Output the (x, y) coordinate of the center of the cell containing the given text.  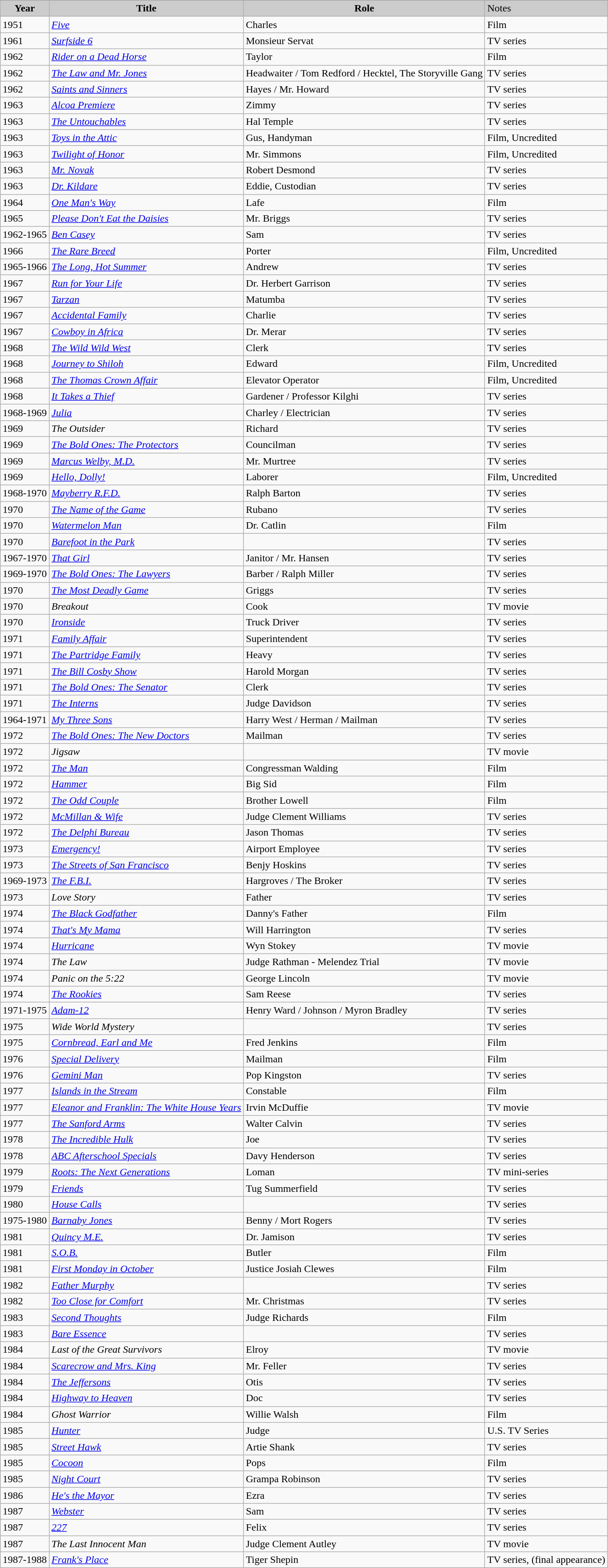
Doc (364, 1398)
Frank's Place (146, 1560)
1964-1971 (25, 720)
1980 (25, 1204)
Hammer (146, 784)
Felix (364, 1528)
Title (146, 8)
Headwaiter / Tom Redford / Hecktel, The Storyville Gang (364, 73)
Butler (364, 1253)
Grampa Robinson (364, 1479)
Emergency! (146, 849)
1967-1970 (25, 558)
Councilman (364, 445)
The F.B.I. (146, 881)
Hargroves / The Broker (364, 881)
Love Story (146, 897)
Eleanor and Franklin: The White House Years (146, 1107)
The Streets of San Francisco (146, 865)
Fred Jenkins (364, 1043)
Pop Kingston (364, 1075)
Cocoon (146, 1463)
The Bold Ones: The Protectors (146, 445)
1965 (25, 219)
Breakout (146, 606)
227 (146, 1528)
Tarzan (146, 299)
Saints and Sinners (146, 89)
The Outsider (146, 428)
Joe (364, 1140)
Benjy Hoskins (364, 865)
Scarecrow and Mrs. King (146, 1366)
Julia (146, 412)
Robert Desmond (364, 170)
The Thomas Crown Affair (146, 380)
Judge Richards (364, 1317)
Brother Lowell (364, 800)
The Sanford Arms (146, 1123)
Matumba (364, 299)
Cowboy in Africa (146, 332)
Elevator Operator (364, 380)
Bare Essence (146, 1334)
Hunter (146, 1430)
House Calls (146, 1204)
The Law and Mr. Jones (146, 73)
Highway to Heaven (146, 1398)
Harry West / Herman / Mailman (364, 720)
TV series, (final appearance) (546, 1560)
Truck Driver (364, 622)
Ironside (146, 622)
Twilight of Honor (146, 154)
Toys in the Attic (146, 138)
Barber / Ralph Miller (364, 574)
That's My Mama (146, 929)
Adam-12 (146, 1011)
Congressman Walding (364, 768)
S.O.B. (146, 1253)
Dr. Kildare (146, 186)
The Wild Wild West (146, 348)
Gardener / Professor Kilghi (364, 396)
Hayes / Mr. Howard (364, 89)
The Bill Cosby Show (146, 671)
The Rare Breed (146, 251)
Gemini Man (146, 1075)
Willie Walsh (364, 1414)
Heavy (364, 655)
Edward (364, 364)
Friends (146, 1188)
Father Murphy (146, 1285)
1966 (25, 251)
Walter Calvin (364, 1123)
Hello, Dolly! (146, 477)
U.S. TV Series (546, 1430)
It Takes a Thief (146, 396)
Roots: The Next Generations (146, 1172)
Cook (364, 606)
1987-1988 (25, 1560)
Janitor / Mr. Hansen (364, 558)
The Incredible Hulk (146, 1140)
The Long, Hot Summer (146, 267)
Charlie (364, 315)
Islands in the Stream (146, 1091)
1971-1975 (25, 1011)
Dr. Catlin (364, 526)
Superintendent (364, 639)
Judge Clement Williams (364, 816)
Ezra (364, 1495)
Charles (364, 25)
Marcus Welby, M.D. (146, 461)
Family Affair (146, 639)
Tiger Shepin (364, 1560)
Accidental Family (146, 315)
ABC Afterschool Specials (146, 1156)
That Girl (146, 558)
Too Close for Comfort (146, 1301)
McMillan & Wife (146, 816)
Notes (546, 8)
1962-1965 (25, 235)
The Bold Ones: The Senator (146, 687)
Wyn Stokey (364, 946)
1961 (25, 41)
The Man (146, 768)
Watermelon Man (146, 526)
Eddie, Custodian (364, 186)
Webster (146, 1512)
The Rookies (146, 994)
TV mini-series (546, 1172)
1969-1973 (25, 881)
One Man's Way (146, 203)
1951 (25, 25)
The Interns (146, 703)
Griggs (364, 590)
Night Court (146, 1479)
Barefoot in the Park (146, 542)
Elroy (364, 1350)
The Partridge Family (146, 655)
Year (25, 8)
1968-1970 (25, 493)
Dr. Merar (364, 332)
The Name of the Game (146, 510)
The Bold Ones: The New Doctors (146, 736)
Benny / Mort Rogers (364, 1220)
Irvin McDuffie (364, 1107)
Second Thoughts (146, 1317)
Quincy M.E. (146, 1237)
He's the Mayor (146, 1495)
The Jeffersons (146, 1382)
Charley / Electrician (364, 412)
Five (146, 25)
Artie Shank (364, 1447)
Andrew (364, 267)
1964 (25, 203)
Mr. Murtree (364, 461)
1975-1980 (25, 1220)
Monsieur Servat (364, 41)
The Bold Ones: The Lawyers (146, 574)
1969-1970 (25, 574)
Hal Temple (364, 121)
Richard (364, 428)
Last of the Great Survivors (146, 1350)
George Lincoln (364, 978)
Airport Employee (364, 849)
Hurricane (146, 946)
Harold Morgan (364, 671)
Dr. Jamison (364, 1237)
Pops (364, 1463)
Journey to Shiloh (146, 364)
Role (364, 8)
1965-1966 (25, 267)
Alcoa Premiere (146, 105)
Jigsaw (146, 752)
Constable (364, 1091)
Danny's Father (364, 913)
Run for Your Life (146, 283)
Judge (364, 1430)
Dr. Herbert Garrison (364, 283)
Street Hawk (146, 1447)
Tug Summerfield (364, 1188)
Rubano (364, 510)
Rider on a Dead Horse (146, 57)
Wide World Mystery (146, 1027)
The Law (146, 962)
1968-1969 (25, 412)
Ghost Warrior (146, 1414)
Henry Ward / Johnson / Myron Bradley (364, 1011)
Taylor (364, 57)
Justice Josiah Clewes (364, 1269)
Father (364, 897)
Ralph Barton (364, 493)
Judge Clement Autley (364, 1544)
Mr. Feller (364, 1366)
Lafe (364, 203)
Laborer (364, 477)
Judge Davidson (364, 703)
Please Don't Eat the Daisies (146, 219)
The Delphi Bureau (146, 833)
Mr. Briggs (364, 219)
Porter (364, 251)
Mr. Simmons (364, 154)
Will Harrington (364, 929)
Big Sid (364, 784)
Special Delivery (146, 1059)
First Monday in October (146, 1269)
The Untouchables (146, 121)
Loman (364, 1172)
Cornbread, Earl and Me (146, 1043)
The Odd Couple (146, 800)
1986 (25, 1495)
Barnaby Jones (146, 1220)
Mayberry R.F.D. (146, 493)
Panic on the 5:22 (146, 978)
Mr. Christmas (364, 1301)
The Most Deadly Game (146, 590)
Gus, Handyman (364, 138)
Judge Rathman - Melendez Trial (364, 962)
Surfside 6 (146, 41)
Zimmy (364, 105)
The Last Innocent Man (146, 1544)
Sam Reese (364, 994)
Ben Casey (146, 235)
Otis (364, 1382)
My Three Sons (146, 720)
Jason Thomas (364, 833)
Mr. Novak (146, 170)
Davy Henderson (364, 1156)
The Black Godfather (146, 913)
